Return [x, y] of the center of cell containing provided text 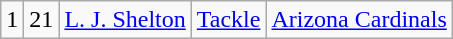
1 [12, 20]
L. J. Shelton [125, 20]
Tackle [228, 20]
21 [42, 20]
Arizona Cardinals [359, 20]
